Extract the (x, y) coordinate from the center of the cell holding the provided text.  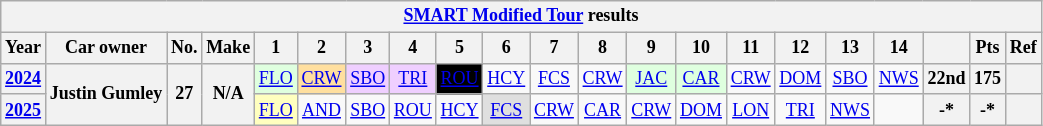
3 (368, 48)
SMART Modified Tour results (521, 16)
2 (322, 48)
27 (184, 94)
2025 (24, 110)
Year (24, 48)
JAC (652, 78)
14 (898, 48)
8 (602, 48)
13 (850, 48)
Ref (1023, 48)
10 (702, 48)
Justin Gumley (106, 94)
Car owner (106, 48)
11 (750, 48)
Make (228, 48)
7 (554, 48)
N/A (228, 94)
6 (506, 48)
12 (800, 48)
9 (652, 48)
No. (184, 48)
AND (322, 110)
1 (276, 48)
Pts (988, 48)
4 (414, 48)
2024 (24, 78)
5 (460, 48)
175 (988, 78)
22nd (946, 78)
LON (750, 110)
